Detect which cell encompasses the target text, then output its [X, Y] center coordinate. 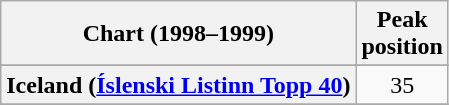
Iceland (Íslenski Listinn Topp 40) [178, 85]
35 [402, 85]
Chart (1998–1999) [178, 34]
Peakposition [402, 34]
